From the cell containing the given text, extract its center point as [X, Y] coordinate. 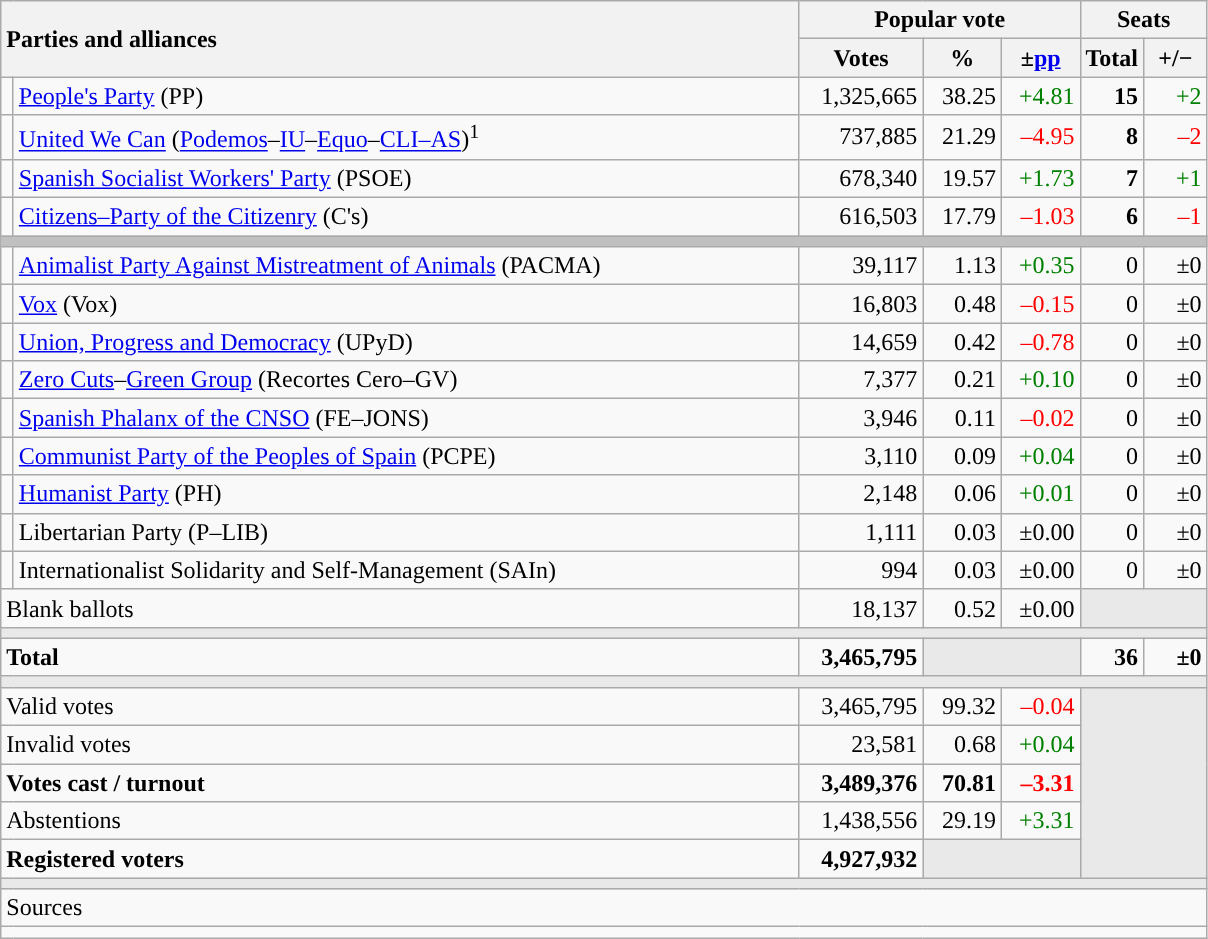
1,325,665 [861, 96]
+1 [1176, 178]
23,581 [861, 745]
6 [1112, 217]
0.09 [962, 456]
Animalist Party Against Mistreatment of Animals (PACMA) [406, 266]
+0.35 [1040, 266]
–1.03 [1040, 217]
% [962, 58]
Vox (Vox) [406, 304]
29.19 [962, 821]
Seats [1144, 20]
678,340 [861, 178]
–0.04 [1040, 706]
15 [1112, 96]
18,137 [861, 608]
+0.01 [1040, 494]
3,110 [861, 456]
3,946 [861, 418]
–3.31 [1040, 783]
Valid votes [400, 706]
Registered voters [400, 859]
Popular vote [940, 20]
+0.10 [1040, 380]
0.42 [962, 342]
14,659 [861, 342]
0.11 [962, 418]
994 [861, 570]
17.79 [962, 217]
19.57 [962, 178]
8 [1112, 138]
Invalid votes [400, 745]
38.25 [962, 96]
1,438,556 [861, 821]
+3.31 [1040, 821]
–0.15 [1040, 304]
0.48 [962, 304]
737,885 [861, 138]
7 [1112, 178]
3,489,376 [861, 783]
0.06 [962, 494]
+4.81 [1040, 96]
±pp [1040, 58]
21.29 [962, 138]
Humanist Party (PH) [406, 494]
People's Party (PP) [406, 96]
Citizens–Party of the Citizenry (C's) [406, 217]
+/− [1176, 58]
0.21 [962, 380]
1,111 [861, 532]
616,503 [861, 217]
–2 [1176, 138]
Votes cast / turnout [400, 783]
–0.02 [1040, 418]
1.13 [962, 266]
99.32 [962, 706]
70.81 [962, 783]
Internationalist Solidarity and Self-Management (SAIn) [406, 570]
Communist Party of the Peoples of Spain (PCPE) [406, 456]
–0.78 [1040, 342]
+1.73 [1040, 178]
Union, Progress and Democracy (UPyD) [406, 342]
+2 [1176, 96]
0.68 [962, 745]
2,148 [861, 494]
Sources [604, 908]
4,927,932 [861, 859]
Abstentions [400, 821]
Parties and alliances [400, 39]
Spanish Socialist Workers' Party (PSOE) [406, 178]
Blank ballots [400, 608]
Spanish Phalanx of the CNSO (FE–JONS) [406, 418]
–1 [1176, 217]
39,117 [861, 266]
0.52 [962, 608]
16,803 [861, 304]
–4.95 [1040, 138]
36 [1112, 657]
7,377 [861, 380]
Votes [861, 58]
Zero Cuts–Green Group (Recortes Cero–GV) [406, 380]
Libertarian Party (P–LIB) [406, 532]
United We Can (Podemos–IU–Equo–CLI–AS)1 [406, 138]
